Provide the [X, Y] coordinate of the cell's center where the given text is located.  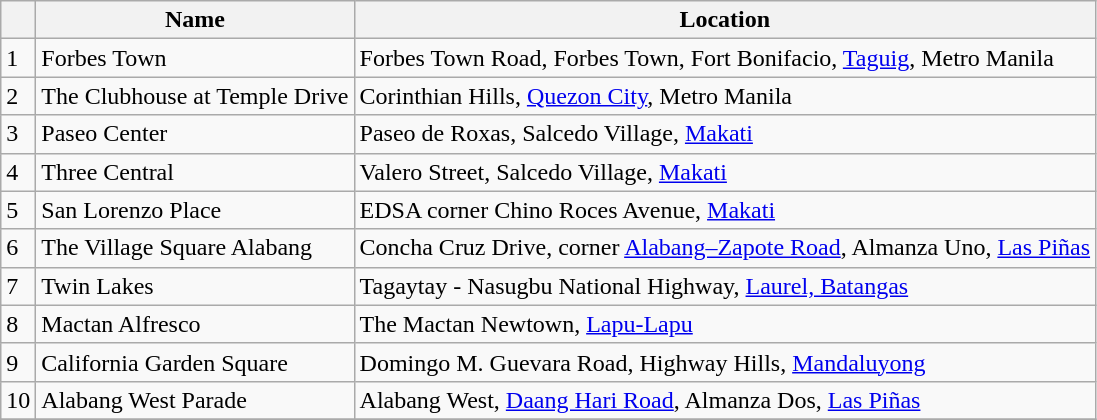
9 [18, 362]
Mactan Alfresco [195, 324]
Forbes Town [195, 58]
Alabang West Parade [195, 400]
Three Central [195, 172]
San Lorenzo Place [195, 210]
The Clubhouse at Temple Drive [195, 96]
7 [18, 286]
6 [18, 248]
The Village Square Alabang [195, 248]
10 [18, 400]
Paseo Center [195, 134]
1 [18, 58]
Valero Street, Salcedo Village, Makati [725, 172]
Twin Lakes [195, 286]
Name [195, 20]
4 [18, 172]
Corinthian Hills, Quezon City, Metro Manila [725, 96]
5 [18, 210]
Tagaytay - Nasugbu National Highway, Laurel, Batangas [725, 286]
2 [18, 96]
Alabang West, Daang Hari Road, Almanza Dos, Las Piñas [725, 400]
Domingo M. Guevara Road, Highway Hills, Mandaluyong [725, 362]
The Mactan Newtown, Lapu-Lapu [725, 324]
EDSA corner Chino Roces Avenue, Makati [725, 210]
California Garden Square [195, 362]
Concha Cruz Drive, corner Alabang–Zapote Road, Almanza Uno, Las Piñas [725, 248]
3 [18, 134]
Forbes Town Road, Forbes Town, Fort Bonifacio, Taguig, Metro Manila [725, 58]
8 [18, 324]
Location [725, 20]
Paseo de Roxas, Salcedo Village, Makati [725, 134]
